Search for the cell housing the specified text and yield its [x, y] center coordinate. 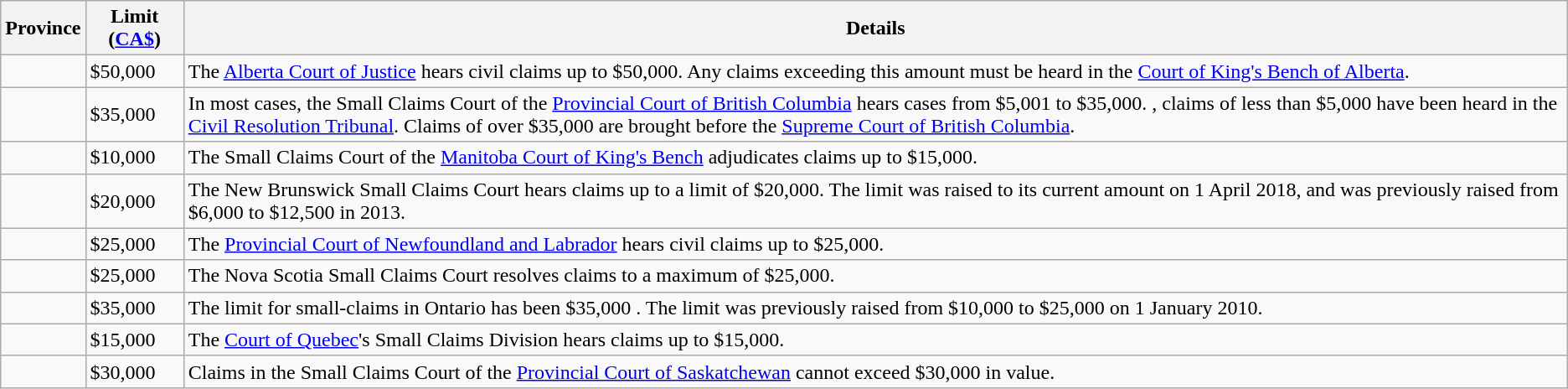
The Small Claims Court of the Manitoba Court of King's Bench adjudicates claims up to $15,000. [875, 158]
The Nova Scotia Small Claims Court resolves claims to a maximum of $25,000. [875, 276]
The Provincial Court of Newfoundland and Labrador hears civil claims up to $25,000. [875, 244]
Claims in the Small Claims Court of the Provincial Court of Saskatchewan cannot exceed $30,000 in value. [875, 371]
Limit (CA$) [134, 29]
The limit for small-claims in Ontario has been $35,000 . The limit was previously raised from $10,000 to $25,000 on 1 January 2010. [875, 308]
$20,000 [134, 201]
$10,000 [134, 158]
$30,000 [134, 371]
$15,000 [134, 340]
The Court of Quebec's Small Claims Division hears claims up to $15,000. [875, 340]
$50,000 [134, 71]
Province [44, 29]
Details [875, 29]
